Find where the given text appears and provide that cell's center as (X, Y) coordinate. 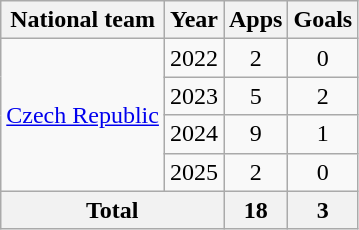
Year (194, 20)
2022 (194, 58)
9 (256, 134)
5 (256, 96)
Czech Republic (83, 115)
3 (323, 210)
National team (83, 20)
2024 (194, 134)
Total (112, 210)
Goals (323, 20)
18 (256, 210)
Apps (256, 20)
1 (323, 134)
2023 (194, 96)
2025 (194, 172)
